Extract the (X, Y) coordinate from the center of the cell holding the provided text.  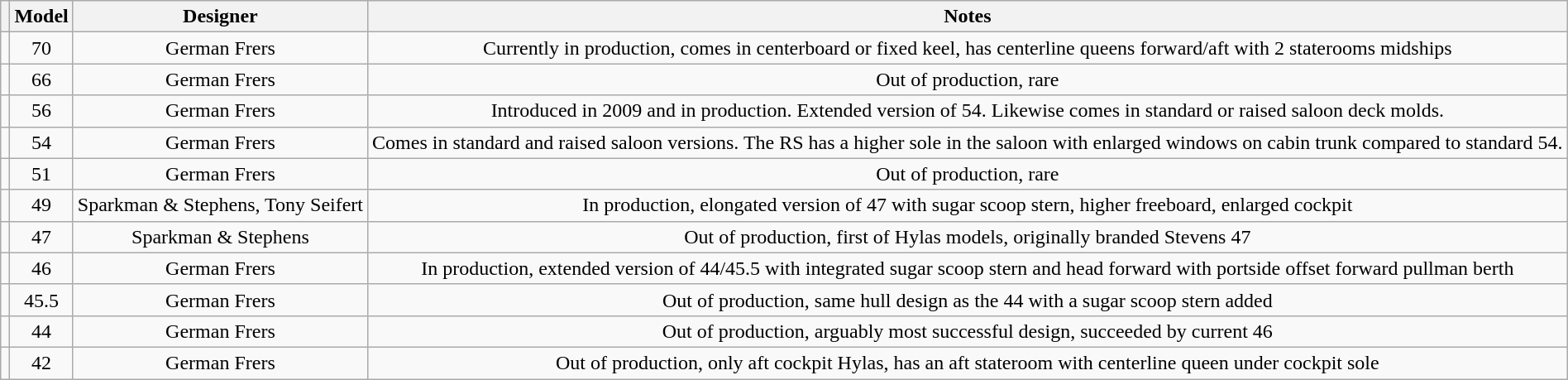
Out of production, arguably most successful design, succeeded by current 46 (968, 331)
49 (41, 205)
Out of production, only aft cockpit Hylas, has an aft stateroom with centerline queen under cockpit sole (968, 363)
54 (41, 142)
70 (41, 48)
Sparkman & Stephens (220, 237)
45.5 (41, 300)
In production, elongated version of 47 with sugar scoop stern, higher freeboard, enlarged cockpit (968, 205)
46 (41, 268)
Currently in production, comes in centerboard or fixed keel, has centerline queens forward/aft with 2 staterooms midships (968, 48)
In production, extended version of 44/45.5 with integrated sugar scoop stern and head forward with portside offset forward pullman berth (968, 268)
44 (41, 331)
51 (41, 174)
Out of production, same hull design as the 44 with a sugar scoop stern added (968, 300)
Introduced in 2009 and in production. Extended version of 54. Likewise comes in standard or raised saloon deck molds. (968, 111)
42 (41, 363)
Sparkman & Stephens, Tony Seifert (220, 205)
Designer (220, 17)
Comes in standard and raised saloon versions. The RS has a higher sole in the saloon with enlarged windows on cabin trunk compared to standard 54. (968, 142)
47 (41, 237)
Out of production, first of Hylas models, originally branded Stevens 47 (968, 237)
66 (41, 79)
Model (41, 17)
56 (41, 111)
Notes (968, 17)
